Detect which cell encompasses the target text, then output its (X, Y) center coordinate. 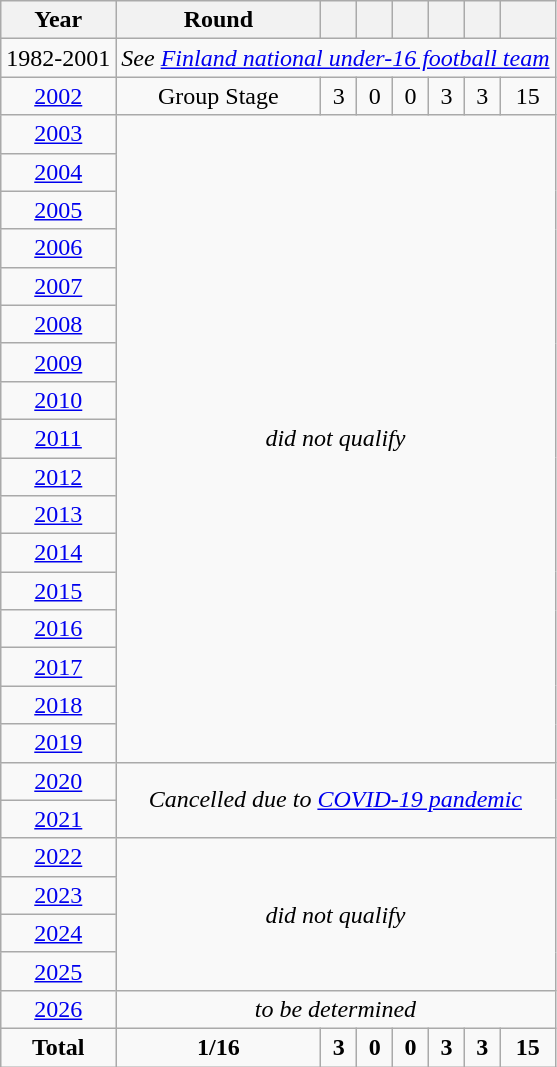
2025 (58, 971)
2011 (58, 438)
2023 (58, 895)
2006 (58, 248)
2018 (58, 705)
2024 (58, 933)
2022 (58, 857)
2010 (58, 400)
1982-2001 (58, 58)
2007 (58, 286)
Cancelled due to COVID-19 pandemic (336, 800)
to be determined (336, 1009)
2008 (58, 324)
2026 (58, 1009)
2013 (58, 515)
2003 (58, 134)
2005 (58, 210)
2019 (58, 743)
Round (218, 20)
2004 (58, 172)
2002 (58, 96)
2012 (58, 477)
Total (58, 1047)
Group Stage (218, 96)
2017 (58, 667)
Year (58, 20)
2014 (58, 553)
2020 (58, 781)
See Finland national under-16 football team (336, 58)
2021 (58, 819)
2016 (58, 629)
1/16 (218, 1047)
2009 (58, 362)
2015 (58, 591)
